Find where the given text appears and provide that cell's center as [X, Y] coordinate. 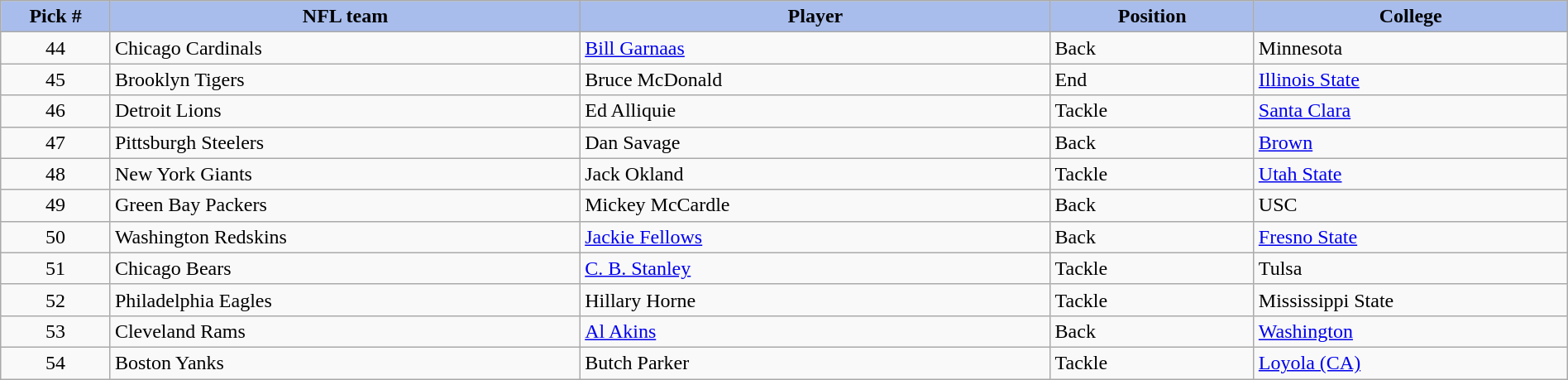
C. B. Stanley [815, 268]
47 [56, 142]
NFL team [345, 17]
Minnesota [1411, 48]
Hillary Horne [815, 300]
Brooklyn Tigers [345, 79]
New York Giants [345, 174]
Ed Alliquie [815, 111]
Pick # [56, 17]
College [1411, 17]
Chicago Bears [345, 268]
Cleveland Rams [345, 331]
50 [56, 237]
53 [56, 331]
Position [1152, 17]
Fresno State [1411, 237]
Dan Savage [815, 142]
45 [56, 79]
Tulsa [1411, 268]
USC [1411, 205]
49 [56, 205]
Mississippi State [1411, 300]
Loyola (CA) [1411, 363]
End [1152, 79]
Brown [1411, 142]
46 [56, 111]
48 [56, 174]
Washington [1411, 331]
Utah State [1411, 174]
Bruce McDonald [815, 79]
Illinois State [1411, 79]
Detroit Lions [345, 111]
Boston Yanks [345, 363]
Santa Clara [1411, 111]
Bill Garnaas [815, 48]
52 [56, 300]
54 [56, 363]
Pittsburgh Steelers [345, 142]
Mickey McCardle [815, 205]
Washington Redskins [345, 237]
Philadelphia Eagles [345, 300]
Green Bay Packers [345, 205]
Chicago Cardinals [345, 48]
51 [56, 268]
Al Akins [815, 331]
44 [56, 48]
Jackie Fellows [815, 237]
Butch Parker [815, 363]
Jack Okland [815, 174]
Player [815, 17]
